Return the [x, y] coordinate for the center point of the cell that contains the specified text.  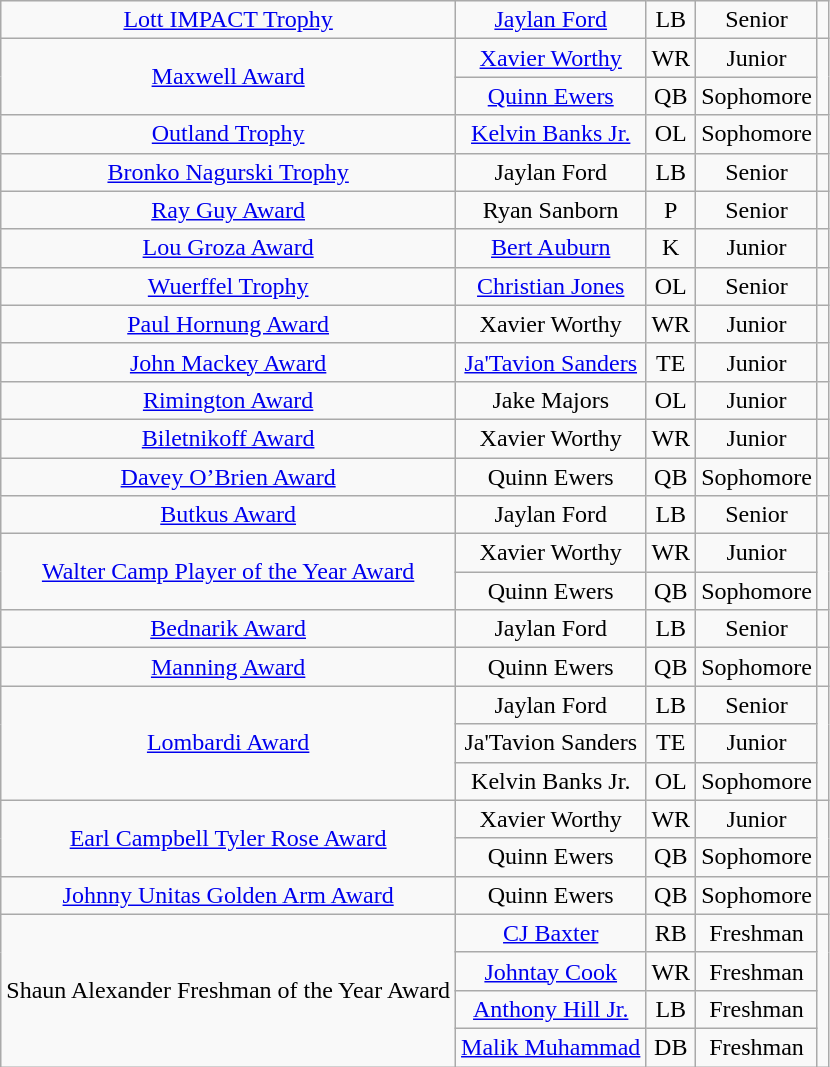
Lombardi Award [228, 743]
Bednarik Award [228, 629]
Bert Auburn [551, 248]
Ryan Sanborn [551, 210]
John Mackey Award [228, 362]
Malik Muhammad [551, 1047]
Earl Campbell Tyler Rose Award [228, 838]
Bronko Nagurski Trophy [228, 172]
Outland Trophy [228, 134]
Christian Jones [551, 286]
DB [671, 1047]
Johnny Unitas Golden Arm Award [228, 895]
Lou Groza Award [228, 248]
Davey O’Brien Award [228, 477]
Wuerffel Trophy [228, 286]
Jake Majors [551, 400]
Biletnikoff Award [228, 438]
Johntay Cook [551, 971]
Manning Award [228, 667]
Rimington Award [228, 400]
Paul Hornung Award [228, 324]
Shaun Alexander Freshman of the Year Award [228, 990]
P [671, 210]
Ray Guy Award [228, 210]
Lott IMPACT Trophy [228, 20]
RB [671, 933]
Anthony Hill Jr. [551, 1009]
K [671, 248]
Butkus Award [228, 515]
Maxwell Award [228, 77]
CJ Baxter [551, 933]
Walter Camp Player of the Year Award [228, 572]
